Locate the cell with the specified text and output its (X, Y) center coordinate. 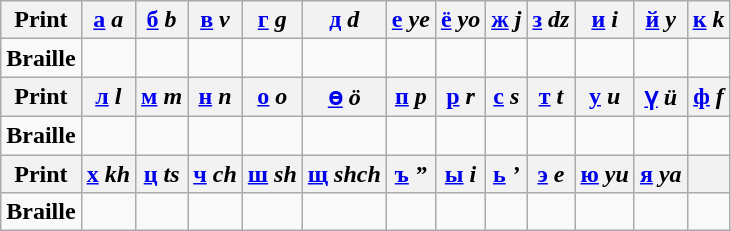
с s (506, 97)
ж j (506, 20)
ү ü (660, 97)
и i (604, 20)
ч ch (216, 173)
з dz (551, 20)
ш sh (272, 173)
м m (162, 97)
ө ö (344, 97)
г g (272, 20)
я ya (660, 173)
а a (108, 20)
ю yu (604, 173)
д d (344, 20)
л l (108, 97)
ц ts (162, 173)
ь ’ (506, 173)
у u (604, 97)
х kh (108, 173)
щ shch (344, 173)
к k (708, 20)
р r (460, 97)
н n (216, 97)
т t (551, 97)
е ye (410, 20)
э e (551, 173)
б b (162, 20)
ф f (708, 97)
ё yo (460, 20)
п p (410, 97)
ъ ” (410, 173)
й y (660, 20)
в v (216, 20)
о o (272, 97)
ы i (460, 173)
